From the cell containing the given text, extract its center point as [X, Y] coordinate. 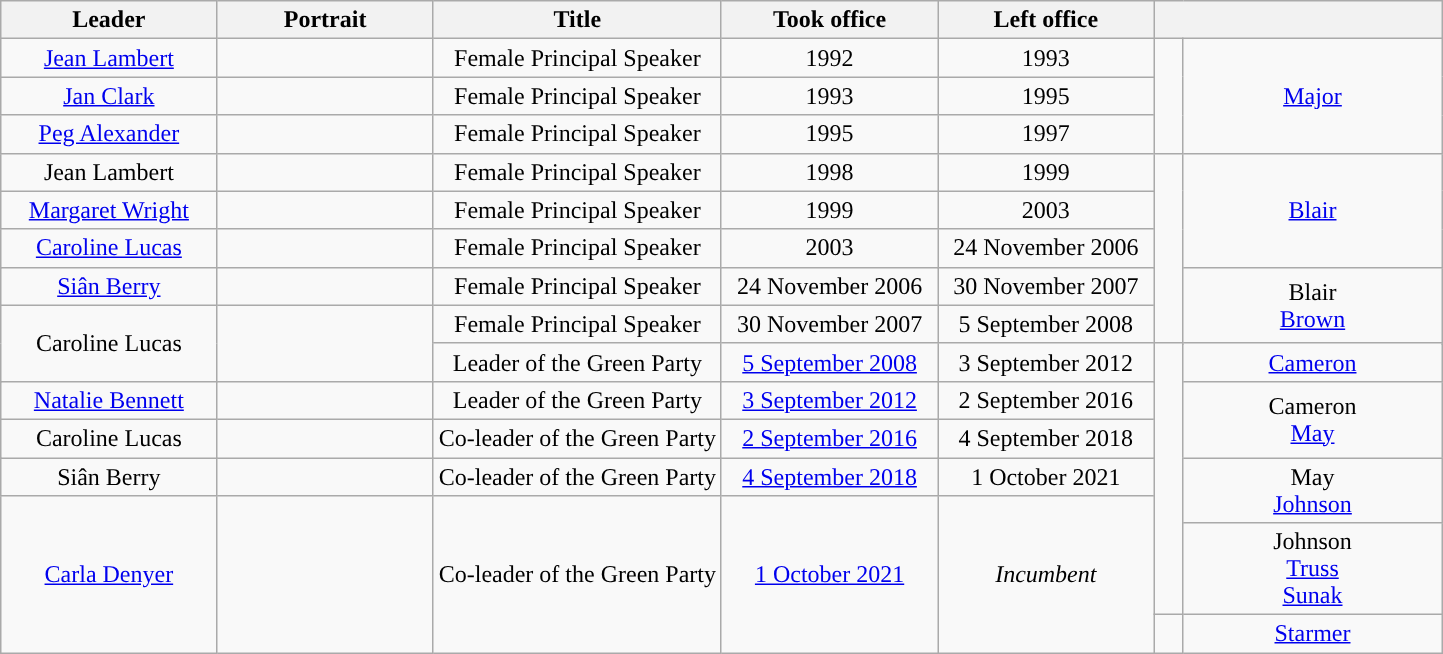
BlairBrown [1312, 305]
MayJohnson [1312, 490]
Incumbent [1046, 574]
JohnsonTrussSunak [1312, 569]
1992 [829, 58]
Blair [1312, 210]
Natalie Bennett [109, 400]
Left office [1046, 20]
CameronMay [1312, 419]
Carla Denyer [109, 574]
Took office [829, 20]
1997 [1046, 134]
Cameron [1312, 362]
Title [577, 20]
Margaret Wright [109, 210]
Portrait [325, 20]
Starmer [1312, 634]
Leader [109, 20]
Jan Clark [109, 96]
Peg Alexander [109, 134]
1998 [829, 172]
Major [1312, 96]
